Output the [X, Y] coordinate of the center of the cell containing the given text.  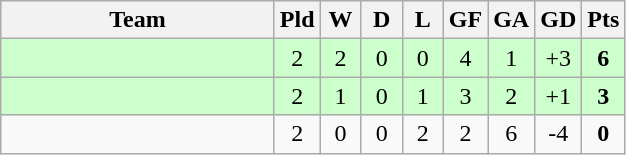
+3 [558, 58]
+1 [558, 96]
4 [465, 58]
-4 [558, 134]
L [422, 20]
Pld [297, 20]
W [340, 20]
GF [465, 20]
GA [512, 20]
D [382, 20]
Team [138, 20]
Pts [604, 20]
GD [558, 20]
